Determine the [X, Y] coordinate at the center of the cell enclosing the given text.  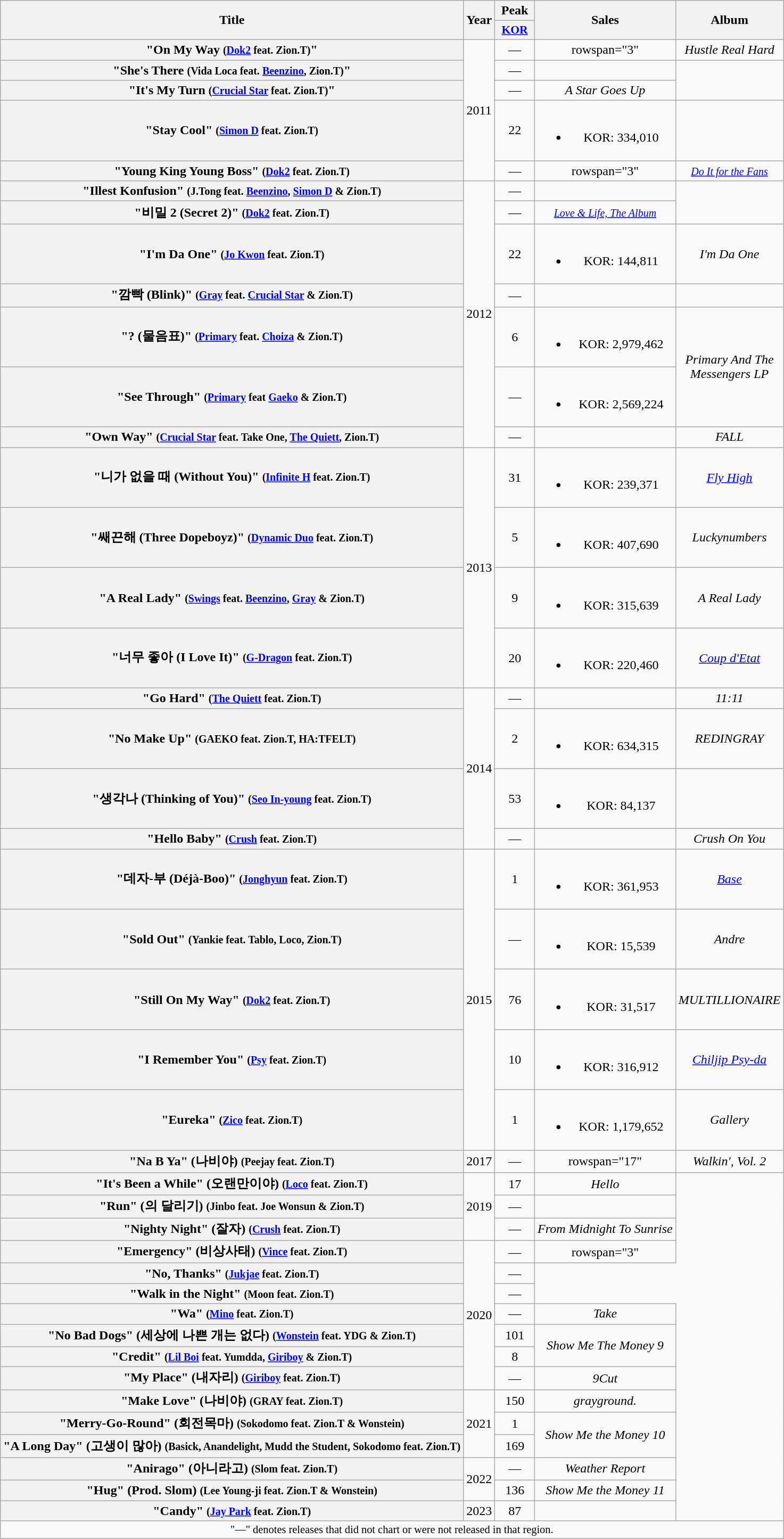
Gallery [729, 1120]
"니가 없을 때 (Without You)" (Infinite H feat. Zion.T) [232, 477]
Take [606, 1314]
Luckynumbers [729, 538]
"It's Been a While" (오랜만이야) (Loco feat. Zion.T) [232, 1184]
Love & Life, The Album [606, 213]
"Own Way" (Crucial Star feat. Take One, The Quiett, Zion.T) [232, 437]
"—" denotes releases that did not chart or were not released in that region. [392, 1530]
5 [515, 538]
2021 [479, 1423]
"She's There (Vida Loca feat. Beenzino, Zion.T)" [232, 70]
"Anirago" (아니라고) (Slom feat. Zion.T) [232, 1469]
FALL [729, 437]
"생각나 (Thinking of You)" (Seo In-young feat. Zion.T) [232, 799]
"My Place" (내자리) (Giriboy feat. Zion.T) [232, 1379]
KOR: 334,010 [606, 131]
"It's My Turn (Crucial Star feat. Zion.T)" [232, 90]
53 [515, 799]
"Run" (의 달리기) (Jinbo feat. Joe Wonsun & Zion.T) [232, 1206]
"Wa" (Mino feat. Zion.T) [232, 1314]
Album [729, 20]
Hello [606, 1184]
KOR: 239,371 [606, 477]
"No Bad Dogs" (세상에 나쁜 개는 없다) (Wonstein feat. YDG & Zion.T) [232, 1335]
2011 [479, 110]
2019 [479, 1207]
"Nighty Night" (잘자) (Crush feat. Zion.T) [232, 1230]
MULTILLIONAIRE [729, 1000]
"Eureka" (Zico feat. Zion.T) [232, 1120]
Show Me the Money 11 [606, 1490]
From Midnight To Sunrise [606, 1230]
"비밀 2 (Secret 2)" (Dok2 feat. Zion.T) [232, 213]
9 [515, 597]
"Stay Cool" (Simon D feat. Zion.T) [232, 131]
"깜빡 (Blink)" (Gray feat. Crucial Star & Zion.T) [232, 295]
87 [515, 1510]
2014 [479, 768]
"Hello Baby" (Crush feat. Zion.T) [232, 839]
17 [515, 1184]
31 [515, 477]
"너무 좋아 (I Love It)" (G-Dragon feat. Zion.T) [232, 658]
KOR: 144,811 [606, 253]
"Illest Konfusion" (J.Tong feat. Beenzino, Simon D & Zion.T) [232, 191]
Peak [515, 11]
Weather Report [606, 1469]
rowspan="17" [606, 1162]
"No Make Up" (GAEKO feat. Zion.T, HA:TFELT) [232, 738]
Hustle Real Hard [729, 50]
"A Long Day" (고생이 많아) (Basick, Anandelight, Mudd the Student, Sokodomo feat. Zion.T) [232, 1446]
2022 [479, 1479]
"Hug" (Prod. Slom) (Lee Young-ji feat. Zion.T & Wonstein) [232, 1490]
169 [515, 1446]
Base [729, 879]
KOR: 2,569,224 [606, 397]
2012 [479, 314]
KOR: 15,539 [606, 939]
Walkin', Vol. 2 [729, 1162]
10 [515, 1059]
"데자-부 (Déjà-Boo)" (Jonghyun feat. Zion.T) [232, 879]
"Make Love" (나비야) (GRAY feat. Zion.T) [232, 1401]
2023 [479, 1510]
KOR: 84,137 [606, 799]
KOR: 316,912 [606, 1059]
"Emergency" (비상사태) (Vince feat. Zion.T) [232, 1252]
A Real Lady [729, 597]
"On My Way (Dok2 feat. Zion.T)" [232, 50]
136 [515, 1490]
KOR [515, 30]
"No, Thanks" (Jukjae feat. Zion.T) [232, 1273]
2013 [479, 567]
2015 [479, 1000]
20 [515, 658]
REDINGRAY [729, 738]
"Na B Ya" (나비야) (Peejay feat. Zion.T) [232, 1162]
"Candy" (Jay Park feat. Zion.T) [232, 1510]
2017 [479, 1162]
"Go Hard" (The Quiett feat. Zion.T) [232, 698]
2020 [479, 1315]
150 [515, 1401]
Sales [606, 20]
KOR: 1,179,652 [606, 1120]
Title [232, 20]
Coup d'Etat [729, 658]
KOR: 361,953 [606, 879]
KOR: 31,517 [606, 1000]
76 [515, 1000]
A Star Goes Up [606, 90]
6 [515, 336]
Do It for the Fans [729, 171]
"Sold Out" (Yankie feat. Tablo, Loco, Zion.T) [232, 939]
"Merry-Go-Round" (회전목마) (Sokodomo feat. Zion.T & Wonstein) [232, 1423]
"Walk in the Night" (Moon feat. Zion.T) [232, 1294]
Year [479, 20]
KOR: 220,460 [606, 658]
8 [515, 1357]
"쌔끈해 (Three Dopeboyz)" (Dynamic Duo feat. Zion.T) [232, 538]
"? (물음표)" (Primary feat. Choiza & Zion.T) [232, 336]
2 [515, 738]
KOR: 634,315 [606, 738]
Show Me The Money 9 [606, 1346]
KOR: 407,690 [606, 538]
9Cut [606, 1379]
KOR: 2,979,462 [606, 336]
"See Through" (Primary feat Gaeko & Zion.T) [232, 397]
"I'm Da One" (Jo Kwon feat. Zion.T) [232, 253]
Crush On You [729, 839]
Fly High [729, 477]
11:11 [729, 698]
KOR: 315,639 [606, 597]
101 [515, 1335]
"Still On My Way" (Dok2 feat. Zion.T) [232, 1000]
Primary And TheMessengers LP [729, 367]
grayground. [606, 1401]
Show Me the Money 10 [606, 1435]
"Young King Young Boss" (Dok2 feat. Zion.T) [232, 171]
I'm Da One [729, 253]
"I Remember You" (Psy feat. Zion.T) [232, 1059]
"Credit" (Lil Boi feat. Yumdda, Giriboy & Zion.T) [232, 1357]
Andre [729, 939]
"A Real Lady" (Swings feat. Beenzino, Gray & Zion.T) [232, 597]
Chiljip Psy-da [729, 1059]
